Search for the cell housing the specified text and yield its (X, Y) center coordinate. 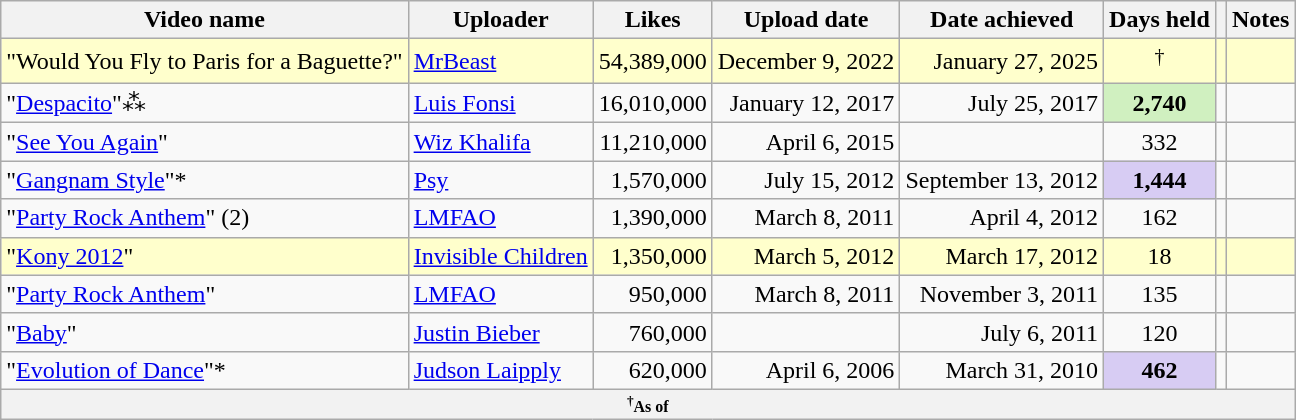
"Gangnam Style"* (204, 180)
760,000 (652, 332)
MrBeast (500, 62)
2,740 (1160, 103)
Notes (1260, 20)
Wiz Khalifa (500, 142)
1,390,000 (652, 218)
December 9, 2022 (806, 62)
120 (1160, 332)
September 13, 2012 (1002, 180)
1,444 (1160, 180)
Judson Laipply (500, 370)
1,570,000 (652, 180)
July 15, 2012 (806, 180)
"Baby" (204, 332)
162 (1160, 218)
332 (1160, 142)
Video name (204, 20)
1,350,000 (652, 256)
"Would You Fly to Paris for a Baguette?" (204, 62)
July 25, 2017 (1002, 103)
Date achieved (1002, 20)
Justin Bieber (500, 332)
January 12, 2017 (806, 103)
Luis Fonsi (500, 103)
March 31, 2010 (1002, 370)
620,000 (652, 370)
"Party Rock Anthem" (204, 294)
950,000 (652, 294)
† (1160, 62)
April 6, 2015 (806, 142)
January 27, 2025 (1002, 62)
"Party Rock Anthem" (2) (204, 218)
135 (1160, 294)
"Evolution of Dance"* (204, 370)
"See You Again" (204, 142)
April 4, 2012 (1002, 218)
Days held (1160, 20)
November 3, 2011 (1002, 294)
"Kony 2012" (204, 256)
April 6, 2006 (806, 370)
18 (1160, 256)
†As of (648, 404)
54,389,000 (652, 62)
11,210,000 (652, 142)
462 (1160, 370)
Likes (652, 20)
March 5, 2012 (806, 256)
July 6, 2011 (1002, 332)
16,010,000 (652, 103)
March 17, 2012 (1002, 256)
Upload date (806, 20)
"Despacito"⁂ (204, 103)
Psy (500, 180)
Uploader (500, 20)
Invisible Children (500, 256)
